Scan for the cell matching the given text and deliver its [X, Y] coordinate at center. 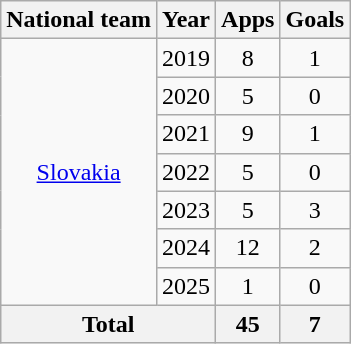
2 [315, 248]
Year [186, 20]
2024 [186, 248]
9 [248, 134]
Apps [248, 20]
3 [315, 210]
12 [248, 248]
7 [315, 324]
National team [79, 20]
2019 [186, 58]
45 [248, 324]
8 [248, 58]
2023 [186, 210]
2021 [186, 134]
2025 [186, 286]
Total [108, 324]
Slovakia [79, 172]
2022 [186, 172]
2020 [186, 96]
Goals [315, 20]
